Scan for the cell matching the given text and deliver its [X, Y] coordinate at center. 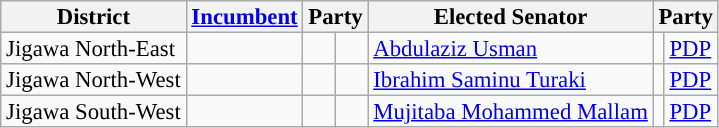
District [94, 17]
Elected Senator [510, 17]
Incumbent [244, 17]
Abdulaziz Usman [510, 49]
Jigawa South-West [94, 112]
Mujitaba Mohammed Mallam [510, 112]
Jigawa North-East [94, 49]
Jigawa North-West [94, 80]
Ibrahim Saminu Turaki [510, 80]
